Provide the (X, Y) coordinate of the cell's center where the given text is located.  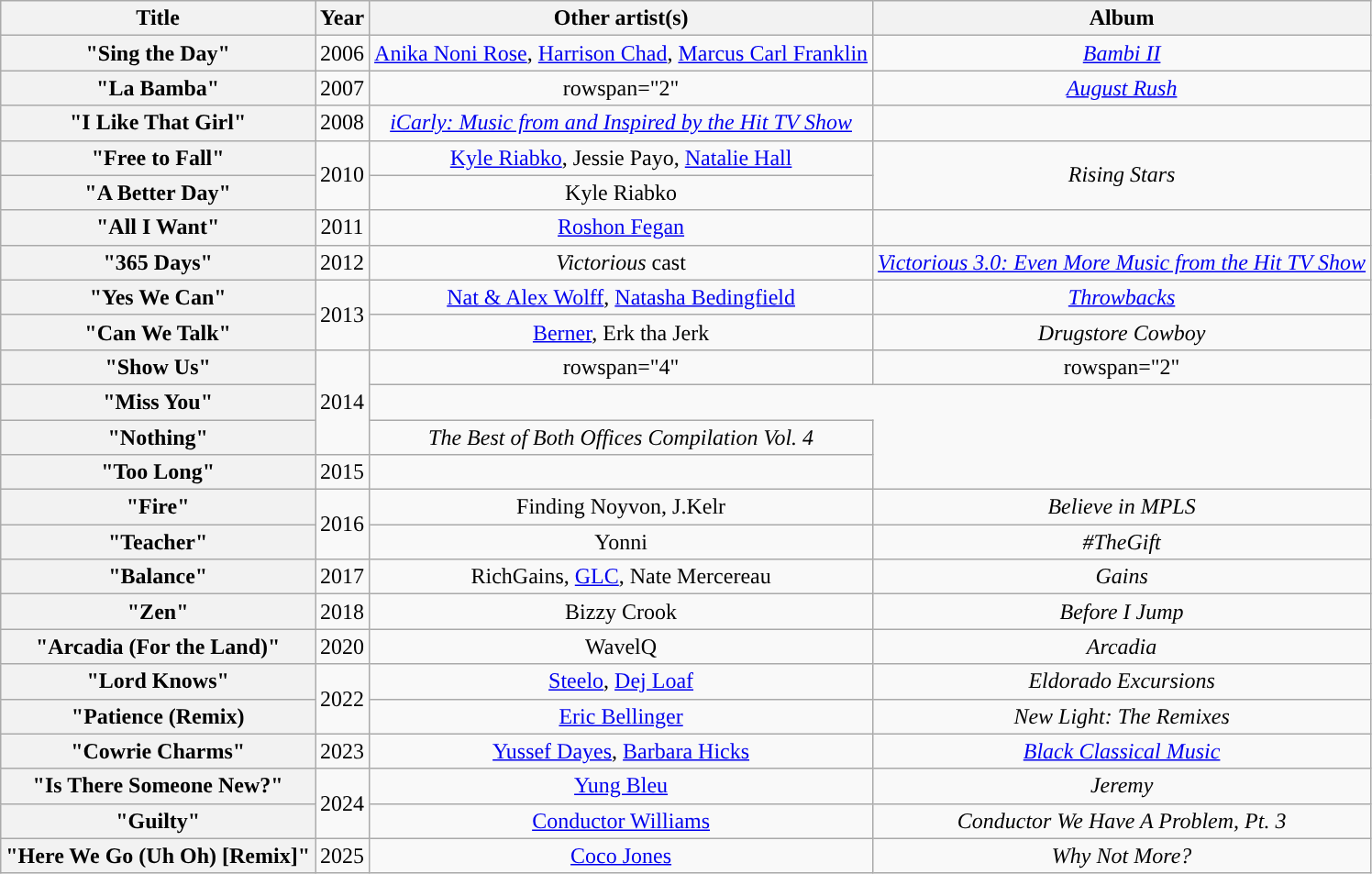
Jeremy (1123, 786)
Gains (1123, 577)
"Sing the Day" (158, 53)
"Zen" (158, 612)
Conductor We Have A Problem, Pt. 3 (1123, 821)
"Cowrie Charms" (158, 751)
2016 (343, 525)
"La Bamba" (158, 88)
"Arcadia (For the Land)" (158, 647)
Eldorado Excursions (1123, 681)
Finding Noyvon, J.Kelr (622, 507)
"Teacher" (158, 542)
"365 Days" (158, 262)
Steelo, Dej Loaf (622, 681)
Bambi II (1123, 53)
2020 (343, 647)
Arcadia (1123, 647)
"Patience (Remix) (158, 716)
2008 (343, 123)
"Is There Someone New?" (158, 786)
2013 (343, 315)
Victorious 3.0: Even More Music from the Hit TV Show (1123, 262)
2011 (343, 227)
"All I Want" (158, 227)
Title (158, 18)
2018 (343, 612)
Black Classical Music (1123, 751)
Nat & Alex Wolff, Natasha Bedingfield (622, 297)
Conductor Williams (622, 821)
"Too Long" (158, 472)
Rising Stars (1123, 175)
Year (343, 18)
2017 (343, 577)
"Show Us" (158, 367)
2012 (343, 262)
Drugstore Cowboy (1123, 332)
Why Not More? (1123, 856)
Coco Jones (622, 856)
"Free to Fall" (158, 158)
"Nothing" (158, 437)
"A Better Day" (158, 193)
2007 (343, 88)
"Yes We Can" (158, 297)
2025 (343, 856)
Yonni (622, 542)
Victorious cast (622, 262)
Bizzy Crook (622, 612)
Throwbacks (1123, 297)
Kyle Riabko, Jessie Payo, Natalie Hall (622, 158)
2023 (343, 751)
#TheGift (1123, 542)
rowspan="4" (622, 367)
Anika Noni Rose, Harrison Chad, Marcus Carl Franklin (622, 53)
Yung Bleu (622, 786)
"Here We Go (Uh Oh) [Remix]" (158, 856)
Album (1123, 18)
Believe in MPLS (1123, 507)
2015 (343, 472)
New Light: The Remixes (1123, 716)
2022 (343, 699)
2006 (343, 53)
Roshon Fegan (622, 227)
"Can We Talk" (158, 332)
2024 (343, 803)
"Balance" (158, 577)
iCarly: Music from and Inspired by the Hit TV Show (622, 123)
August Rush (1123, 88)
"Guilty" (158, 821)
Before I Jump (1123, 612)
2010 (343, 175)
"Fire" (158, 507)
"Miss You" (158, 402)
2014 (343, 402)
Other artist(s) (622, 18)
Berner, Erk tha Jerk (622, 332)
Kyle Riabko (622, 193)
WavelQ (622, 647)
Yussef Dayes, Barbara Hicks (622, 751)
"I Like That Girl" (158, 123)
RichGains, GLC, Nate Mercereau (622, 577)
"Lord Knows" (158, 681)
Eric Bellinger (622, 716)
The Best of Both Offices Compilation Vol. 4 (622, 437)
